Find where the given text appears and provide that cell's center as (X, Y) coordinate. 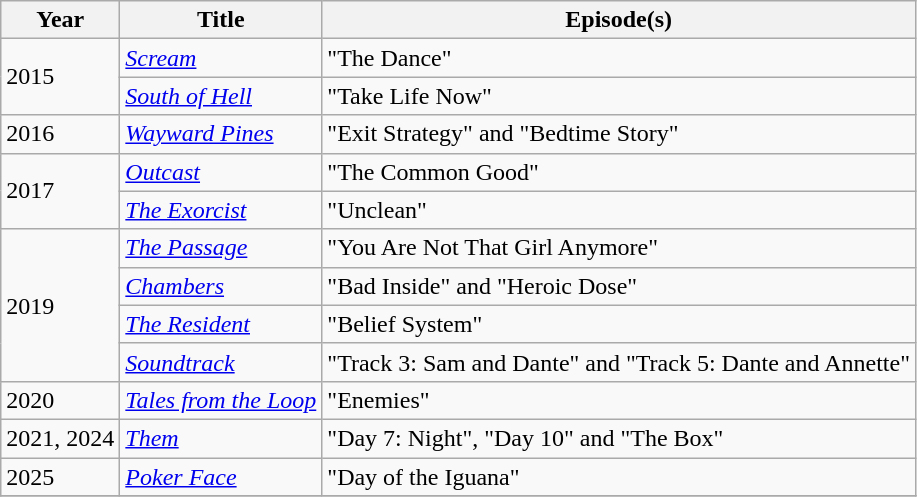
2017 (60, 191)
"Unclean" (619, 210)
Title (221, 20)
2019 (60, 305)
South of Hell (221, 96)
Scream (221, 58)
"Day 7: Night", "Day 10" and "The Box" (619, 438)
Year (60, 20)
Them (221, 438)
2016 (60, 134)
The Passage (221, 248)
"The Dance" (619, 58)
Wayward Pines (221, 134)
2020 (60, 400)
"Exit Strategy" and "Bedtime Story" (619, 134)
Tales from the Loop (221, 400)
Poker Face (221, 477)
2025 (60, 477)
Chambers (221, 286)
"Day of the Iguana" (619, 477)
Soundtrack (221, 362)
"Bad Inside" and "Heroic Dose" (619, 286)
2021, 2024 (60, 438)
"Take Life Now" (619, 96)
Outcast (221, 172)
2015 (60, 77)
"The Common Good" (619, 172)
"Track 3: Sam and Dante" and "Track 5: Dante and Annette" (619, 362)
"Enemies" (619, 400)
"Belief System" (619, 324)
"You Are Not That Girl Anymore" (619, 248)
Episode(s) (619, 20)
The Exorcist (221, 210)
The Resident (221, 324)
